Return the [X, Y] coordinate for the center point of the cell that contains the specified text.  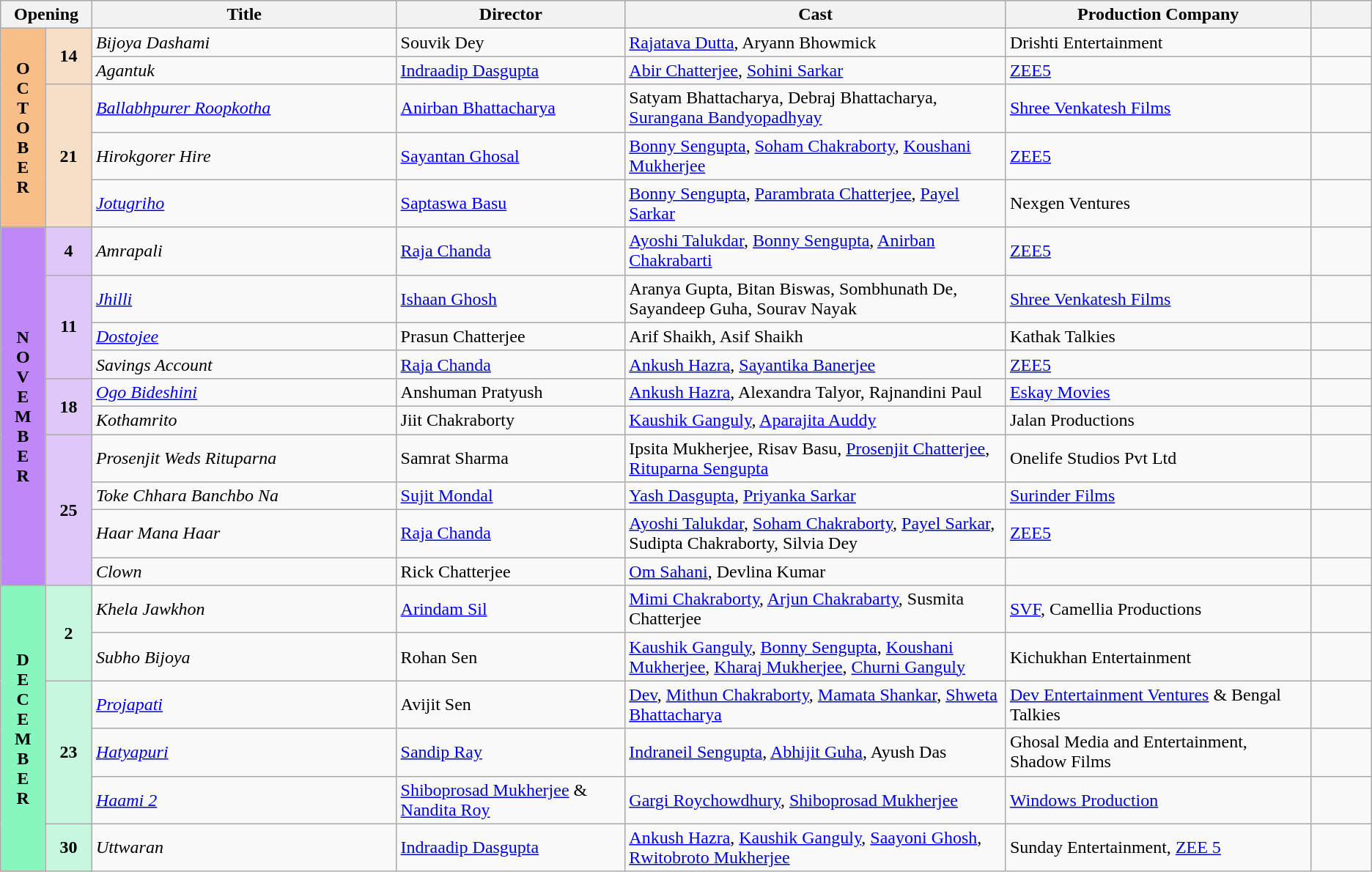
Ankush Hazra, Sayantika Banerjee [816, 364]
Surinder Films [1158, 496]
Agantuk [244, 70]
Anshuman Pratyush [511, 392]
Anirban Bhattacharya [511, 108]
Prasun Chatterjee [511, 336]
Ankush Hazra, Alexandra Talyor, Rajnandini Paul [816, 392]
Projapati [244, 705]
Windows Production [1158, 800]
Bijoya Dashami [244, 43]
Opening [47, 15]
Drishti Entertainment [1158, 43]
Dev, Mithun Chakraborty, Mamata Shankar, Shweta Bhattacharya [816, 705]
2 [69, 633]
Ipsita Mukherjee, Risav Basu, Prosenjit Chatterjee, Rituparna Sengupta [816, 457]
14 [69, 56]
Clown [244, 572]
Onelife Studios Pvt Ltd [1158, 457]
Hatyapuri [244, 752]
23 [69, 752]
Toke Chhara Banchbo Na [244, 496]
Rohan Sen [511, 657]
Jiit Chakraborty [511, 420]
Ankush Hazra, Kaushik Ganguly, Saayoni Ghosh, Rwitobroto Mukherjee [816, 847]
Kathak Talkies [1158, 336]
Ogo Bideshini [244, 392]
Ishaan Ghosh [511, 299]
Sayantan Ghosal [511, 155]
Ballabhpurer Roopkotha [244, 108]
Nexgen Ventures [1158, 204]
Saptaswa Basu [511, 204]
Kaushik Ganguly, Bonny Sengupta, Koushani Mukherjee, Kharaj Mukherjee, Churni Ganguly [816, 657]
Ghosal Media and Entertainment, Shadow Films [1158, 752]
Samrat Sharma [511, 457]
Rajatava Dutta, Aryann Bhowmick [816, 43]
Satyam Bhattacharya, Debraj Bhattacharya, Surangana Bandyopadhyay [816, 108]
11 [69, 327]
Shiboprosad Mukherjee & Nandita Roy [511, 800]
Hirokgorer Hire [244, 155]
25 [69, 509]
Uttwaran [244, 847]
Dostojee [244, 336]
Indraneil Sengupta, Abhijit Guha, Ayush Das [816, 752]
30 [69, 847]
Title [244, 15]
Savings Account [244, 364]
Sujit Mondal [511, 496]
Dev Entertainment Ventures & Bengal Talkies [1158, 705]
Bonny Sengupta, Soham Chakraborty, Koushani Mukherjee [816, 155]
4 [69, 251]
Bonny Sengupta, Parambrata Chatterjee, Payel Sarkar [816, 204]
Prosenjit Weds Rituparna [244, 457]
Production Company [1158, 15]
OCTOBER [23, 128]
Haar Mana Haar [244, 533]
Avijit Sen [511, 705]
Jalan Productions [1158, 420]
Sandip Ray [511, 752]
Director [511, 15]
Kothamrito [244, 420]
Ayoshi Talukdar, Bonny Sengupta, Anirban Chakrabarti [816, 251]
Sunday Entertainment, ZEE 5 [1158, 847]
Haami 2 [244, 800]
Amrapali [244, 251]
Ayoshi Talukdar, Soham Chakraborty, Payel Sarkar, Sudipta Chakraborty, Silvia Dey [816, 533]
Abir Chatterjee, Sohini Sarkar [816, 70]
Arindam Sil [511, 610]
Khela Jawkhon [244, 610]
DECEMBER [23, 728]
Cast [816, 15]
Kaushik Ganguly, Aparajita Auddy [816, 420]
Mimi Chakraborty, Arjun Chakrabarty, Susmita Chatterjee [816, 610]
18 [69, 406]
Souvik Dey [511, 43]
Rick Chatterjee [511, 572]
Jotugriho [244, 204]
NOVEMBER [23, 406]
Eskay Movies [1158, 392]
Arif Shaikh, Asif Shaikh [816, 336]
Om Sahani, Devlina Kumar [816, 572]
Kichukhan Entertainment [1158, 657]
Jhilli [244, 299]
21 [69, 155]
Subho Bijoya [244, 657]
Gargi Roychowdhury, Shiboprosad Mukherjee [816, 800]
Aranya Gupta, Bitan Biswas, Sombhunath De, Sayandeep Guha, Sourav Nayak [816, 299]
Yash Dasgupta, Priyanka Sarkar [816, 496]
SVF, Camellia Productions [1158, 610]
